Extract the (x, y) coordinate from the center of the cell holding the provided text.  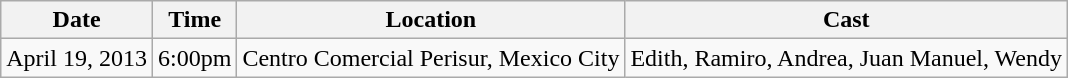
Edith, Ramiro, Andrea, Juan Manuel, Wendy (846, 58)
Date (77, 20)
Location (431, 20)
Time (194, 20)
April 19, 2013 (77, 58)
Cast (846, 20)
Centro Comercial Perisur, Mexico City (431, 58)
6:00pm (194, 58)
